Provide the (x, y) coordinate of the cell's center where the given text is located.  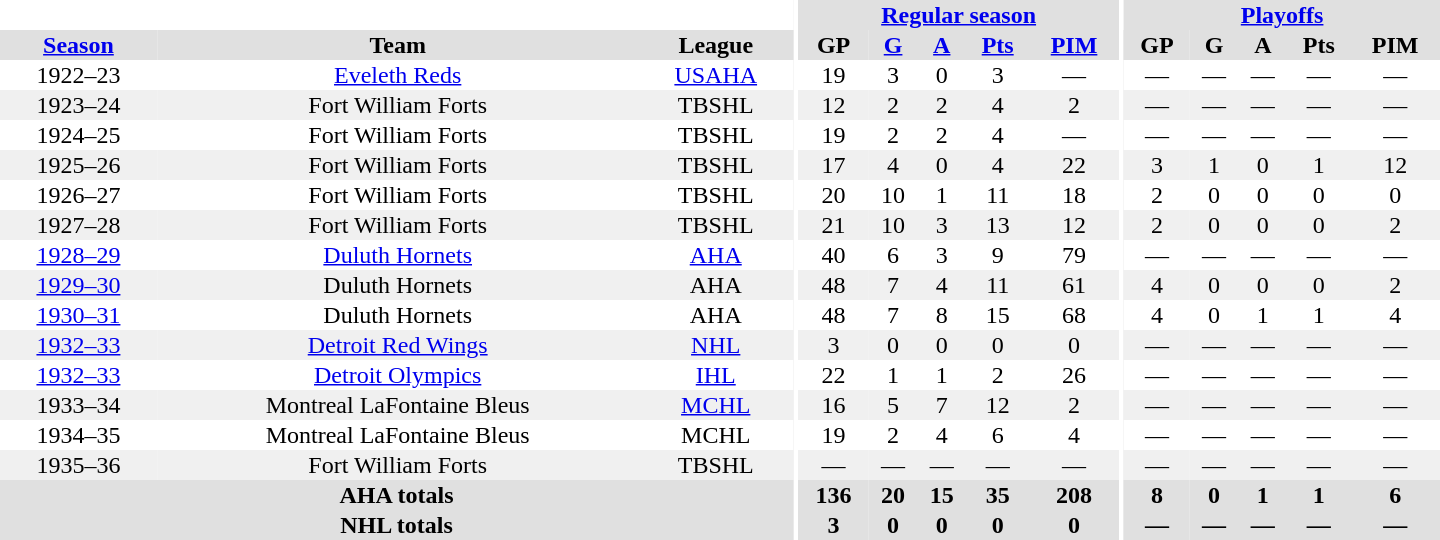
1923–24 (78, 105)
1925–26 (78, 165)
1922–23 (78, 75)
Playoffs (1282, 15)
Team (398, 45)
1924–25 (78, 135)
208 (1074, 495)
NHL totals (396, 525)
26 (1074, 375)
1927–28 (78, 225)
5 (894, 405)
18 (1074, 195)
40 (833, 255)
13 (998, 225)
Season (78, 45)
USAHA (716, 75)
Eveleth Reds (398, 75)
1930–31 (78, 315)
1933–34 (78, 405)
61 (1074, 285)
79 (1074, 255)
1934–35 (78, 435)
17 (833, 165)
1935–36 (78, 465)
League (716, 45)
35 (998, 495)
Detroit Red Wings (398, 345)
68 (1074, 315)
1926–27 (78, 195)
136 (833, 495)
Detroit Olympics (398, 375)
1928–29 (78, 255)
AHA totals (396, 495)
21 (833, 225)
1929–30 (78, 285)
NHL (716, 345)
Regular season (958, 15)
9 (998, 255)
16 (833, 405)
IHL (716, 375)
